Return the (x, y) coordinate for the center point of the cell that contains the specified text.  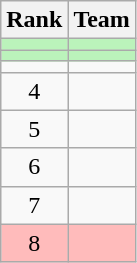
Rank (34, 20)
4 (34, 91)
5 (34, 129)
6 (34, 167)
7 (34, 205)
Team (102, 20)
8 (34, 243)
